Determine the [x, y] coordinate at the center of the cell enclosing the given text.  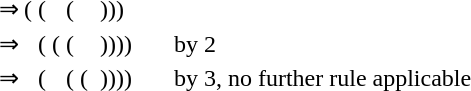
)))) [134, 44]
